For the text-containing cell, return its midpoint in (x, y) coordinate format. 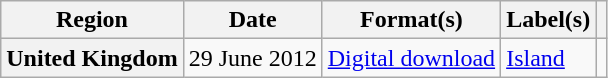
Region (92, 20)
Digital download (411, 58)
United Kingdom (92, 58)
Format(s) (411, 20)
29 June 2012 (252, 58)
Date (252, 20)
Island (548, 58)
Label(s) (548, 20)
